For the text-containing cell, return its midpoint in [X, Y] coordinate format. 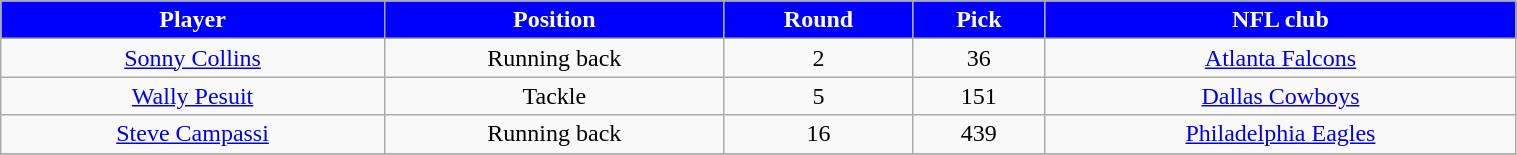
Position [554, 20]
Player [193, 20]
439 [979, 134]
Steve Campassi [193, 134]
16 [818, 134]
2 [818, 58]
Dallas Cowboys [1280, 96]
Philadelphia Eagles [1280, 134]
Atlanta Falcons [1280, 58]
Wally Pesuit [193, 96]
5 [818, 96]
Pick [979, 20]
NFL club [1280, 20]
Sonny Collins [193, 58]
36 [979, 58]
Tackle [554, 96]
Round [818, 20]
151 [979, 96]
